Find where the given text appears and provide that cell's center as (x, y) coordinate. 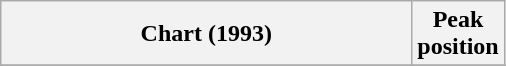
Peakposition (458, 34)
Chart (1993) (206, 34)
